Identify which cell holds the provided text, then report its (X, Y) central coordinate. 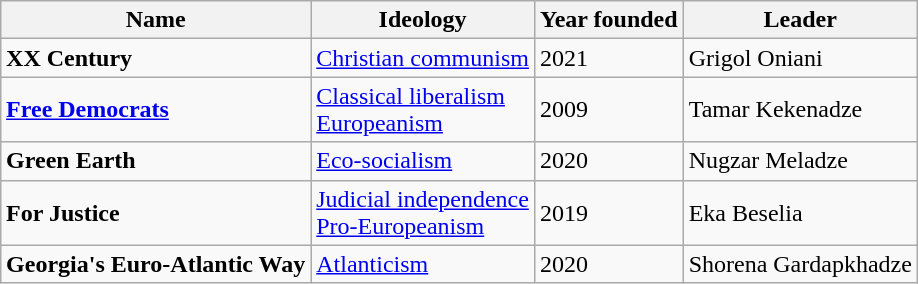
Free Democrats (156, 110)
Ideology (423, 20)
Grigol Oniani (800, 58)
Eka Beselia (800, 212)
For Justice (156, 212)
Eco-socialism (423, 161)
XX Century (156, 58)
2019 (608, 212)
Green Earth (156, 161)
2009 (608, 110)
Georgia's Euro-Atlantic Way (156, 264)
Classical liberalismEuropeanism (423, 110)
Name (156, 20)
Atlanticism (423, 264)
Year founded (608, 20)
Tamar Kekenadze (800, 110)
Christian communism (423, 58)
Judicial independencePro-Europeanism (423, 212)
Shorena Gardapkhadze (800, 264)
Nugzar Meladze (800, 161)
2021 (608, 58)
Leader (800, 20)
